Output the (X, Y) coordinate of the center of the cell containing the given text.  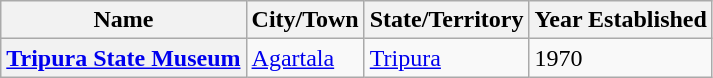
Tripura (446, 58)
1970 (620, 58)
Name (124, 20)
Year Established (620, 20)
Agartala (305, 58)
State/Territory (446, 20)
City/Town (305, 20)
Tripura State Museum (124, 58)
